Return [x, y] of the center of cell containing provided text 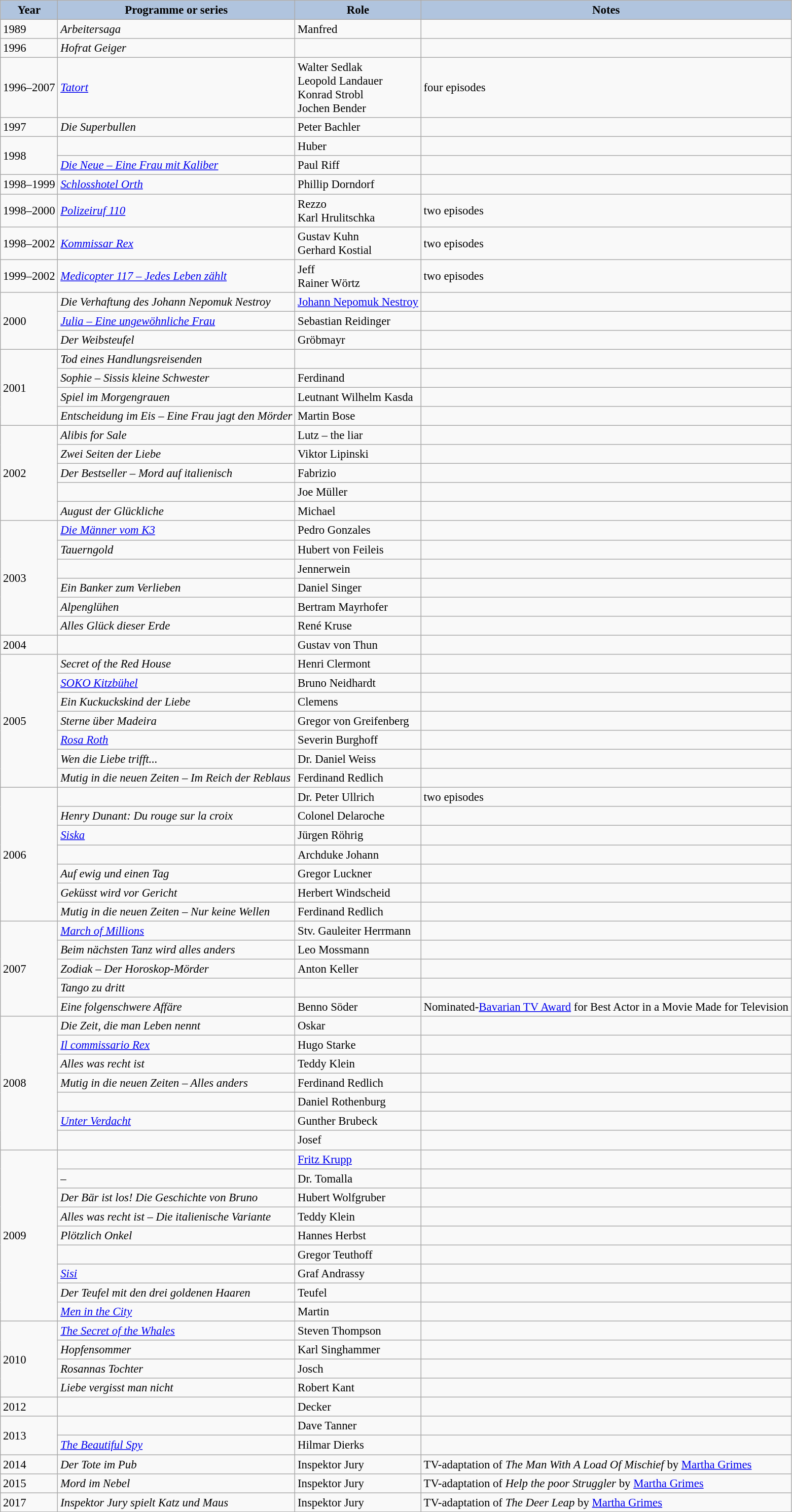
Martin Bose [358, 416]
Hilmar Dierks [358, 1445]
Kommissar Rex [176, 243]
Notes [606, 10]
Geküsst wird vor Gericht [176, 893]
JeffRainer Wörtz [358, 276]
2008 [29, 1083]
1998–1999 [29, 185]
2015 [29, 1483]
Fritz Krupp [358, 1159]
2012 [29, 1407]
Polizeiruf 110 [176, 211]
TV-adaptation of The Man With A Load Of Mischief by Martha Grimes [606, 1464]
Steven Thompson [358, 1331]
Ein Kuckuckskind der Liebe [176, 702]
Mord im Nebel [176, 1483]
Hofrat Geiger [176, 48]
Bertram Mayrhofer [358, 607]
Hubert Wolfgruber [358, 1197]
Sophie – Sissis kleine Schwester [176, 378]
Der Teufel mit den drei goldenen Haaren [176, 1293]
Die Männer vom K3 [176, 531]
Beim nächsten Tanz wird alles anders [176, 950]
Daniel Singer [358, 587]
SOKO Kitzbühel [176, 683]
Fabrizio [358, 473]
Josef [358, 1140]
Eine folgenschwere Affäre [176, 1007]
Sebastian Reidinger [358, 321]
Michael [358, 511]
Gustav von Thun [358, 645]
Benno Söder [358, 1007]
Zwei Seiten der Liebe [176, 454]
Pedro Gonzales [358, 531]
Der Weibsteufel [176, 340]
2017 [29, 1502]
1998 [29, 156]
Johann Nepomuk Nestroy [358, 302]
Leo Mossmann [358, 950]
Nominated-Bavarian TV Award for Best Actor in a Movie Made for Television [606, 1007]
Tauerngold [176, 549]
Hugo Starke [358, 1045]
2000 [29, 320]
2003 [29, 578]
1996–2007 [29, 88]
1999–2002 [29, 276]
Gregor von Greifenberg [358, 721]
Gregor Luckner [358, 873]
Wen die Liebe trifft... [176, 759]
Leutnant Wilhelm Kasda [358, 397]
1996 [29, 48]
2013 [29, 1435]
Die Zeit, die man Leben nennt [176, 1026]
Zodiak – Der Horoskop-Mörder [176, 969]
Tango zu dritt [176, 988]
Mutig in die neuen Zeiten – Alles anders [176, 1083]
The Secret of the Whales [176, 1331]
Hopfensommer [176, 1350]
four episodes [606, 88]
2006 [29, 855]
Robert Kant [358, 1388]
Rosannas Tochter [176, 1369]
Der Tote im Pub [176, 1464]
Sterne über Madeira [176, 721]
Henri Clermont [358, 664]
Gunther Brubeck [358, 1121]
Alles was recht ist – Die italienische Variante [176, 1216]
2010 [29, 1359]
Ein Banker zum Verlieben [176, 587]
Tatort [176, 88]
Daniel Rothenburg [358, 1102]
Decker [358, 1407]
Josch [358, 1369]
Medicopter 117 – Jedes Leben zählt [176, 276]
August der Glückliche [176, 511]
Rosa Roth [176, 740]
Jennerwein [358, 569]
Alles Glück dieser Erde [176, 626]
Henry Dunant: Du rouge sur la croix [176, 817]
Hubert von Feileis [358, 549]
Ferdinand [358, 378]
Bruno Neidhardt [358, 683]
Martin [358, 1312]
Alpenglühen [176, 607]
2009 [29, 1235]
Programme or series [176, 10]
Dave Tanner [358, 1426]
Dr. Peter Ullrich [358, 797]
Peter Bachler [358, 127]
Alibis for Sale [176, 435]
2004 [29, 645]
2007 [29, 969]
Year [29, 10]
Gröbmayr [358, 340]
– [176, 1178]
Huber [358, 146]
Jürgen Röhrig [358, 835]
Die Verhaftung des Johann Nepomuk Nestroy [176, 302]
Gregor Teuthoff [358, 1255]
Il commissario Rex [176, 1045]
Auf ewig und einen Tag [176, 873]
Lutz – the liar [358, 435]
Siska [176, 835]
2014 [29, 1464]
Mutig in die neuen Zeiten – Im Reich der Reblaus [176, 778]
Men in the City [176, 1312]
2001 [29, 387]
TV-adaptation of Help the poor Struggler by Martha Grimes [606, 1483]
Die Neue – Eine Frau mit Kaliber [176, 166]
Mutig in die neuen Zeiten – Nur keine Wellen [176, 911]
Colonel Delaroche [358, 817]
Joe Müller [358, 492]
Graf Andrassy [358, 1274]
2005 [29, 721]
René Kruse [358, 626]
RezzoKarl Hrulitschka [358, 211]
Stv. Gauleiter Herrmann [358, 931]
Severin Burghoff [358, 740]
Alles was recht ist [176, 1064]
Paul Riff [358, 166]
1997 [29, 127]
Hannes Herbst [358, 1236]
Dr. Daniel Weiss [358, 759]
Role [358, 10]
Herbert Windscheid [358, 893]
Karl Singhammer [358, 1350]
1998–2000 [29, 211]
Entscheidung im Eis – Eine Frau jagt den Mörder [176, 416]
Schlosshotel Orth [176, 185]
Liebe vergisst man nicht [176, 1388]
Walter SedlakLeopold LandauerKonrad StroblJochen Bender [358, 88]
Der Bestseller – Mord auf italienisch [176, 473]
Sisi [176, 1274]
1989 [29, 29]
Gustav KuhnGerhard Kostial [358, 243]
Anton Keller [358, 969]
2002 [29, 473]
Secret of the Red House [176, 664]
Archduke Johann [358, 855]
Der Bär ist los! Die Geschichte von Bruno [176, 1197]
TV-adaptation of The Deer Leap by Martha Grimes [606, 1502]
Phillip Dorndorf [358, 185]
March of Millions [176, 931]
Plötzlich Onkel [176, 1236]
Dr. Tomalla [358, 1178]
The Beautiful Spy [176, 1445]
1998–2002 [29, 243]
Manfred [358, 29]
Julia – Eine ungewöhnliche Frau [176, 321]
Tod eines Handlungsreisenden [176, 359]
Inspektor Jury spielt Katz und Maus [176, 1502]
Teufel [358, 1293]
Spiel im Morgengrauen [176, 397]
Die Superbullen [176, 127]
Viktor Lipinski [358, 454]
Oskar [358, 1026]
Unter Verdacht [176, 1121]
Arbeitersaga [176, 29]
Clemens [358, 702]
